Extract the [X, Y] coordinate from the center of the cell holding the provided text.  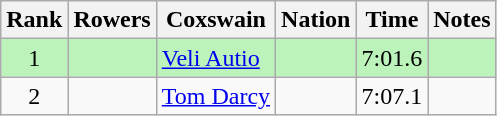
Notes [462, 20]
Rank [34, 20]
1 [34, 58]
Time [392, 20]
Rowers [112, 20]
2 [34, 96]
Veli Autio [216, 58]
Coxswain [216, 20]
Tom Darcy [216, 96]
7:07.1 [392, 96]
7:01.6 [392, 58]
Nation [316, 20]
